Return [x, y] of the center of cell containing provided text 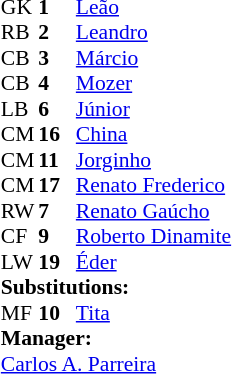
LB [20, 109]
CF [20, 237]
16 [57, 135]
Leandro [154, 33]
Manager: [116, 339]
7 [57, 211]
17 [57, 185]
LW [20, 262]
11 [57, 160]
Jorginho [154, 160]
Mozer [154, 83]
RB [20, 33]
6 [57, 109]
3 [57, 58]
Substitutions: [116, 287]
19 [57, 262]
China [154, 135]
Tita [154, 313]
RW [20, 211]
Renato Gaúcho [154, 211]
2 [57, 33]
MF [20, 313]
10 [57, 313]
Éder [154, 262]
Renato Frederico [154, 185]
Roberto Dinamite [154, 237]
Júnior [154, 109]
Márcio [154, 58]
4 [57, 83]
9 [57, 237]
